Extract the (X, Y) coordinate from the center of the cell holding the provided text.  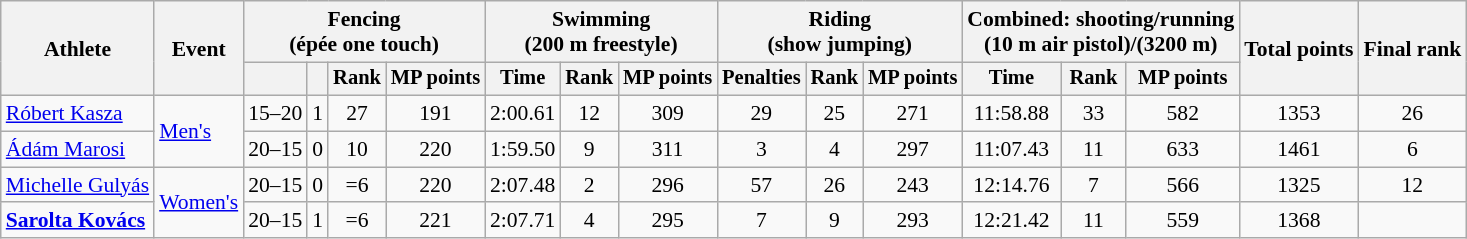
559 (1182, 221)
Final rank (1412, 48)
243 (912, 185)
221 (436, 221)
295 (668, 221)
11:07.43 (1011, 150)
Combined: shooting/running(10 m air pistol)/(3200 m) (1100, 32)
566 (1182, 185)
3 (761, 150)
271 (912, 114)
10 (357, 150)
2:07.48 (522, 185)
33 (1094, 114)
297 (912, 150)
2:00.61 (522, 114)
582 (1182, 114)
Swimming(200 m freestyle) (601, 32)
296 (668, 185)
1325 (1298, 185)
1368 (1298, 221)
12:21.42 (1011, 221)
1461 (1298, 150)
Women's (198, 202)
29 (761, 114)
Michelle Gulyás (78, 185)
191 (436, 114)
Penalties (761, 79)
2:07.71 (522, 221)
Sarolta Kovács (78, 221)
Fencing(épée one touch) (364, 32)
293 (912, 221)
Total points (1298, 48)
6 (1412, 150)
2 (589, 185)
15–20 (275, 114)
Riding(show jumping) (840, 32)
Men's (198, 132)
Ádám Marosi (78, 150)
633 (1182, 150)
27 (357, 114)
309 (668, 114)
12:14.76 (1011, 185)
11:58.88 (1011, 114)
1:59.50 (522, 150)
1353 (1298, 114)
Athlete (78, 48)
57 (761, 185)
Róbert Kasza (78, 114)
25 (835, 114)
Event (198, 48)
311 (668, 150)
